Extract the (x, y) coordinate from the center of the cell holding the provided text.  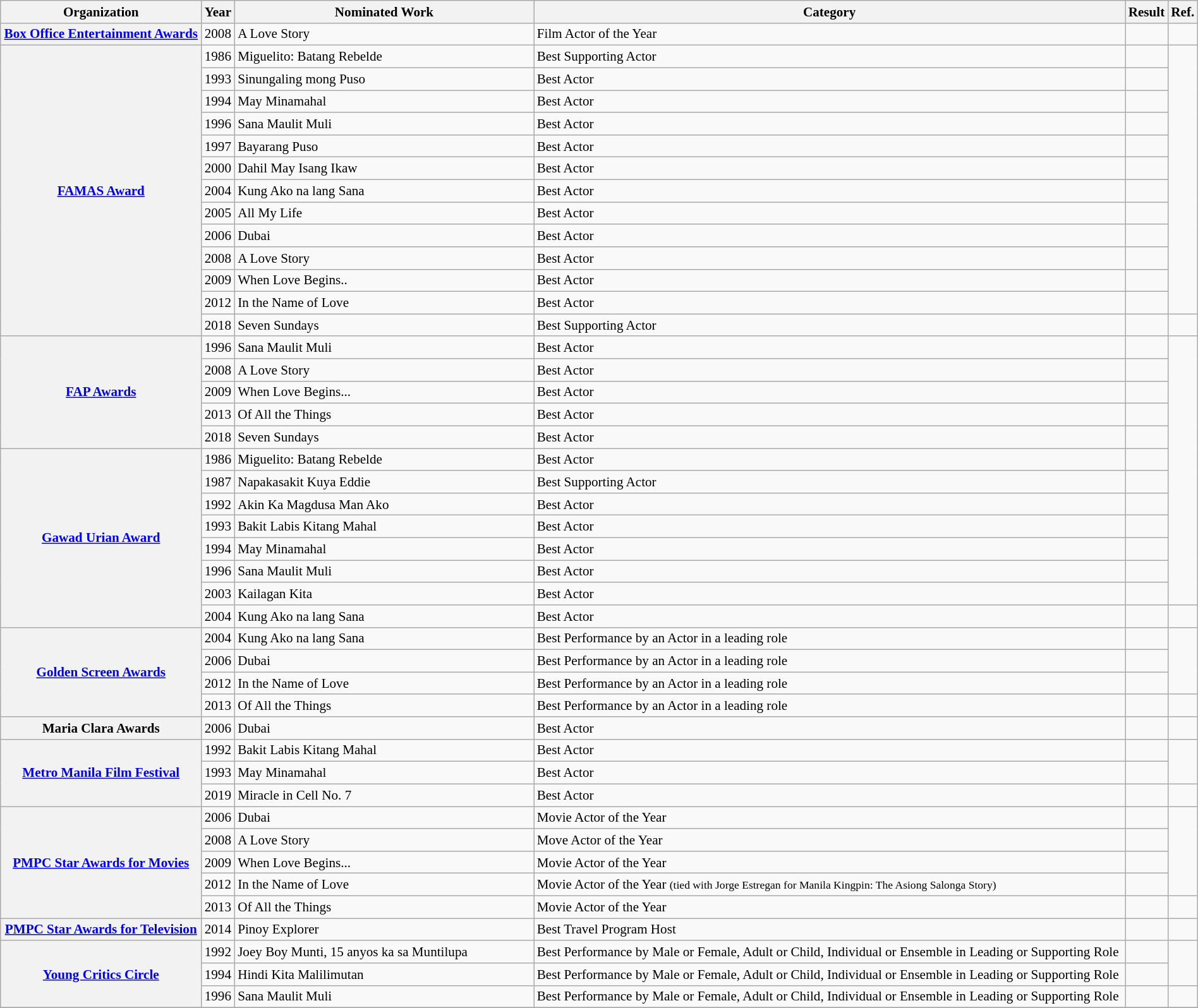
Golden Screen Awards (101, 672)
Metro Manila Film Festival (101, 772)
2003 (218, 594)
Film Actor of the Year (830, 34)
Move Actor of the Year (830, 840)
Pinoy Explorer (384, 930)
Movie Actor of the Year (tied with Jorge Estregan for Manila Kingpin: The Asiong Salonga Story) (830, 884)
Dahil May Isang Ikaw (384, 168)
Box Office Entertainment Awards (101, 34)
FAP Awards (101, 392)
1987 (218, 481)
All My Life (384, 213)
Hindi Kita Malilimutan (384, 974)
2000 (218, 168)
Category (830, 11)
Ref. (1183, 11)
Year (218, 11)
FAMAS Award (101, 191)
Organization (101, 11)
Joey Boy Munti, 15 anyos ka sa Muntilupa (384, 951)
Maria Clara Awards (101, 728)
Bayarang Puso (384, 145)
Sinungaling mong Puso (384, 78)
Best Travel Program Host (830, 930)
2005 (218, 213)
Nominated Work (384, 11)
2019 (218, 795)
2014 (218, 930)
1997 (218, 145)
Result (1147, 11)
Napakasakit Kuya Eddie (384, 481)
When Love Begins.. (384, 280)
Akin Ka Magdusa Man Ako (384, 504)
PMPC Star Awards for Television (101, 930)
Gawad Urian Award (101, 538)
Miracle in Cell No. 7 (384, 795)
Kailagan Kita (384, 594)
Young Critics Circle (101, 974)
PMPC Star Awards for Movies (101, 863)
